Extract the [x, y] coordinate from the center of the cell holding the provided text.  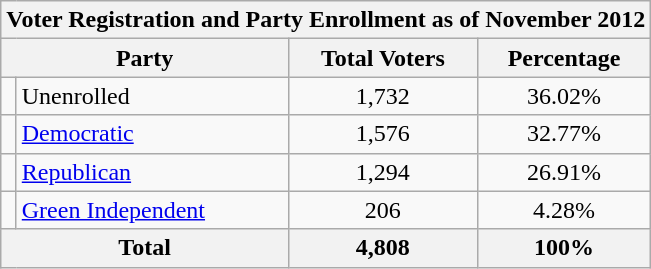
Total Voters [382, 58]
Percentage [564, 58]
4.28% [564, 210]
100% [564, 248]
Republican [152, 172]
Democratic [152, 134]
Green Independent [152, 210]
206 [382, 210]
Total [145, 248]
Unenrolled [152, 96]
32.77% [564, 134]
1,576 [382, 134]
Party [145, 58]
1,294 [382, 172]
Voter Registration and Party Enrollment as of November 2012 [326, 20]
26.91% [564, 172]
36.02% [564, 96]
4,808 [382, 248]
1,732 [382, 96]
